Extract the (x, y) coordinate from the center of the cell holding the provided text.  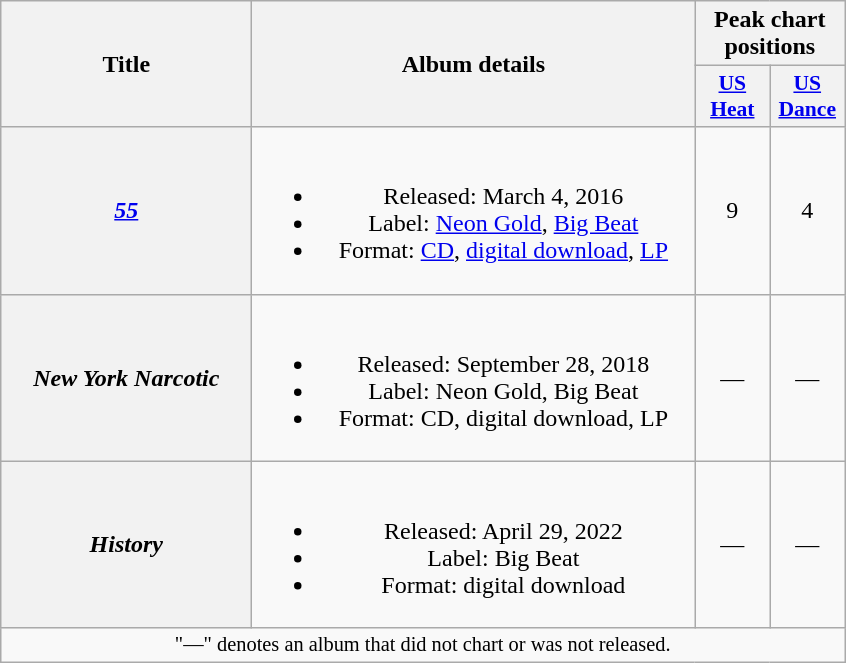
USHeat (732, 96)
History (126, 544)
"—" denotes an album that did not chart or was not released. (423, 645)
Released: September 28, 2018Label: Neon Gold, Big BeatFormat: CD, digital download, LP (474, 378)
Released: April 29, 2022Label: Big BeatFormat: digital download (474, 544)
9 (732, 210)
Album details (474, 64)
Title (126, 64)
4 (808, 210)
Peak chart positions (770, 34)
Released: March 4, 2016Label: Neon Gold, Big BeatFormat: CD, digital download, LP (474, 210)
USDance (808, 96)
55 (126, 210)
New York Narcotic (126, 378)
